Scan for the cell matching the given text and deliver its [X, Y] coordinate at center. 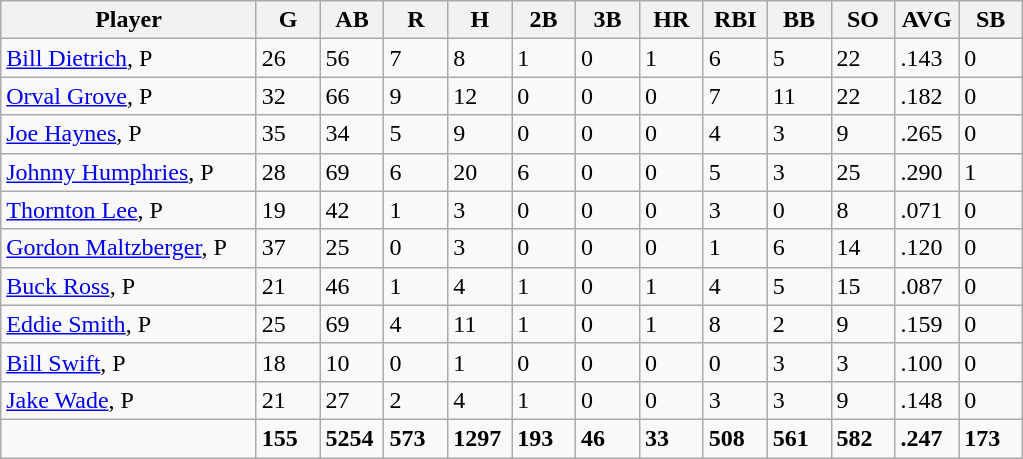
37 [288, 248]
56 [352, 58]
33 [671, 438]
35 [288, 134]
10 [352, 362]
AB [352, 20]
.290 [927, 172]
27 [352, 400]
508 [735, 438]
3B [608, 20]
Eddie Smith, P [128, 324]
34 [352, 134]
561 [799, 438]
.071 [927, 210]
42 [352, 210]
15 [863, 286]
14 [863, 248]
28 [288, 172]
173 [991, 438]
SB [991, 20]
2B [544, 20]
RBI [735, 20]
Player [128, 20]
26 [288, 58]
18 [288, 362]
Orval Grove, P [128, 96]
R [416, 20]
32 [288, 96]
.247 [927, 438]
.148 [927, 400]
Johnny Humphries, P [128, 172]
Buck Ross, P [128, 286]
193 [544, 438]
582 [863, 438]
Gordon Maltzberger, P [128, 248]
HR [671, 20]
Joe Haynes, P [128, 134]
19 [288, 210]
BB [799, 20]
66 [352, 96]
SO [863, 20]
Bill Dietrich, P [128, 58]
Thornton Lee, P [128, 210]
.100 [927, 362]
20 [480, 172]
5254 [352, 438]
.120 [927, 248]
Jake Wade, P [128, 400]
G [288, 20]
H [480, 20]
573 [416, 438]
.265 [927, 134]
AVG [927, 20]
.159 [927, 324]
155 [288, 438]
Bill Swift, P [128, 362]
.087 [927, 286]
12 [480, 96]
.182 [927, 96]
.143 [927, 58]
1297 [480, 438]
